Pinpoint the cell where the given text exists, returning its [X, Y] midpoint coordinate. 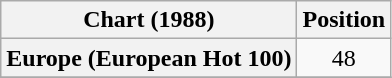
48 [344, 58]
Position [344, 20]
Europe (European Hot 100) [149, 58]
Chart (1988) [149, 20]
